Extract the (X, Y) coordinate from the center of the cell holding the provided text.  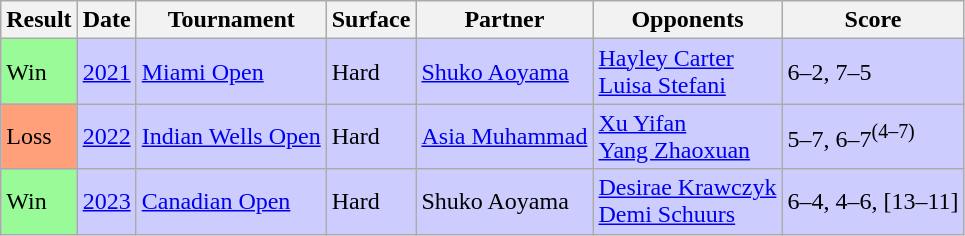
Asia Muhammad (504, 136)
6–4, 4–6, [13–11] (873, 202)
Hayley Carter Luisa Stefani (688, 72)
Miami Open (231, 72)
Surface (371, 20)
Result (39, 20)
2023 (106, 202)
Date (106, 20)
2022 (106, 136)
Partner (504, 20)
Xu Yifan Yang Zhaoxuan (688, 136)
Indian Wells Open (231, 136)
Loss (39, 136)
Tournament (231, 20)
Canadian Open (231, 202)
6–2, 7–5 (873, 72)
5–7, 6–7(4–7) (873, 136)
Desirae Krawczyk Demi Schuurs (688, 202)
Opponents (688, 20)
Score (873, 20)
2021 (106, 72)
